Pinpoint the cell where the given text exists, returning its (x, y) midpoint coordinate. 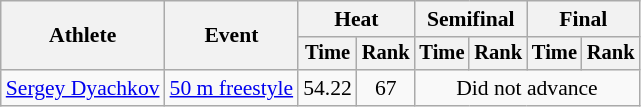
Semifinal (470, 19)
54.22 (328, 88)
50 m freestyle (232, 88)
Event (232, 36)
Sergey Dyachkov (83, 88)
Final (583, 19)
67 (386, 88)
Did not advance (526, 88)
Heat (356, 19)
Athlete (83, 36)
